Return the [X, Y] coordinate for the center point of the cell that contains the specified text.  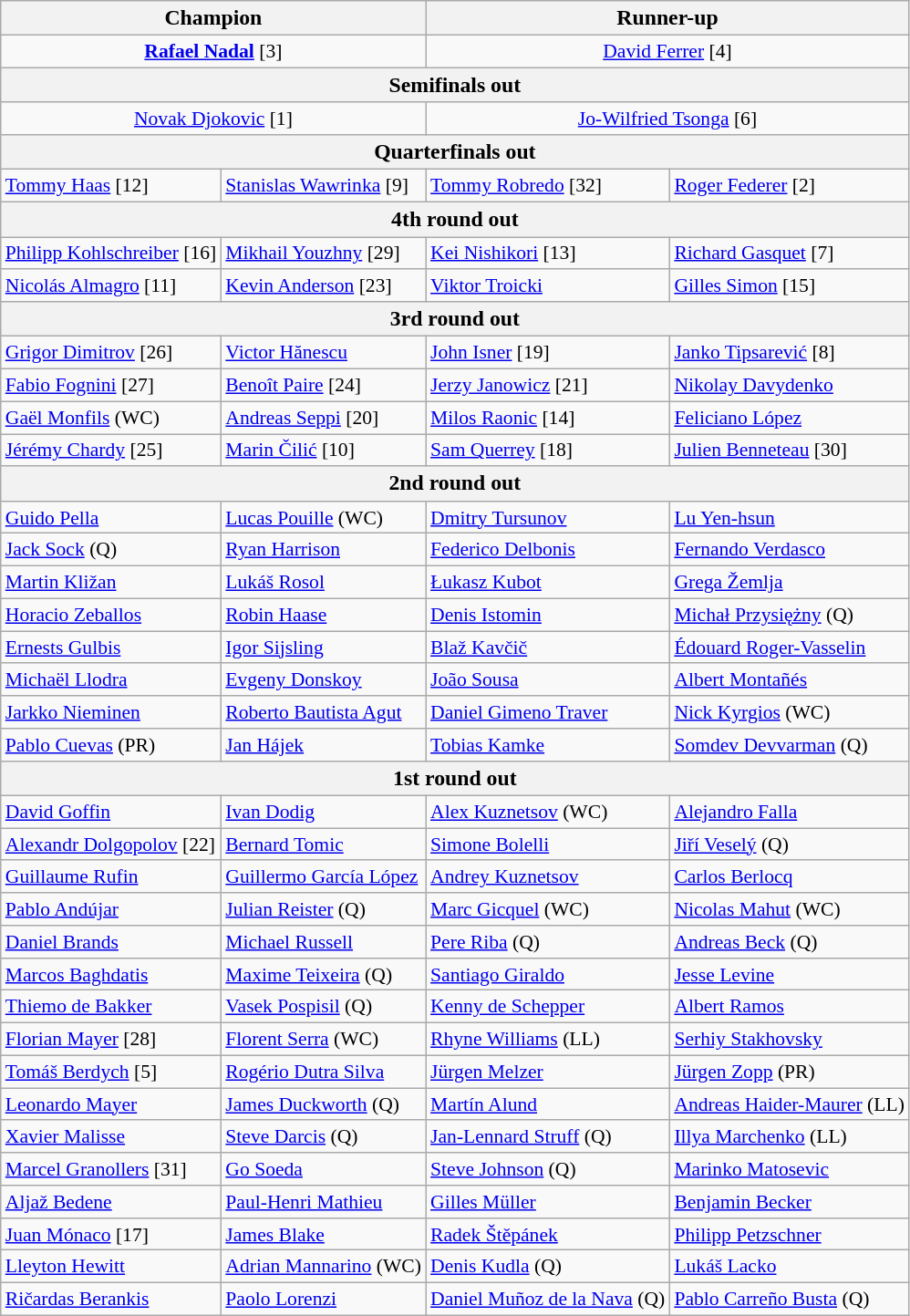
Ivan Dodig [323, 813]
Alejandro Falla [790, 813]
Runner-up [667, 18]
Alex Kuznetsov (WC) [547, 813]
Pablo Cuevas (PR) [111, 745]
Nicolas Mahut (WC) [790, 909]
Viktor Troicki [547, 286]
Victor Hănescu [323, 353]
Jérémy Chardy [25] [111, 451]
Roger Federer [2] [790, 186]
Semifinals out [455, 86]
Jesse Levine [790, 975]
Thiemo de Bakker [111, 1007]
Rafael Nadal [3] [213, 52]
Robin Haase [323, 615]
Kei Nishikori [13] [547, 254]
Martin Kližan [111, 583]
Feliciano López [790, 418]
Guillaume Rufin [111, 877]
Daniel Muñoz de la Nava (Q) [547, 1300]
Pablo Carreño Busta (Q) [790, 1300]
Michaël Llodra [111, 680]
Evgeny Donskoy [323, 680]
Paolo Lorenzi [323, 1300]
Blaž Kavčič [547, 648]
Adrian Mannarino (WC) [323, 1267]
Lukáš Lacko [790, 1267]
Pere Riba (Q) [547, 942]
Xavier Malisse [111, 1137]
Daniel Brands [111, 942]
Lleyton Hewitt [111, 1267]
Radek Štěpánek [547, 1235]
Tobias Kamke [547, 745]
Paul-Henri Mathieu [323, 1202]
Andrey Kuznetsov [547, 877]
David Ferrer [4] [667, 52]
Rhyne Williams (LL) [547, 1040]
Tommy Robredo [32] [547, 186]
Jo-Wilfried Tsonga [6] [667, 119]
Denis Kudla (Q) [547, 1267]
Pablo Andújar [111, 909]
John Isner [19] [547, 353]
Milos Raonic [14] [547, 418]
Albert Ramos [790, 1007]
Juan Mónaco [17] [111, 1235]
Ryan Harrison [323, 550]
Bernard Tomic [323, 845]
Maxime Teixeira (Q) [323, 975]
Benjamin Becker [790, 1202]
Champion [213, 18]
Tommy Haas [12] [111, 186]
Mikhail Youzhny [29] [323, 254]
Horacio Zeballos [111, 615]
Édouard Roger-Vasselin [790, 648]
Marcos Baghdatis [111, 975]
Jürgen Melzer [547, 1072]
Leonardo Mayer [111, 1104]
Gaël Monfils (WC) [111, 418]
Ernests Gulbis [111, 648]
Florian Mayer [28] [111, 1040]
Fernando Verdasco [790, 550]
Novak Djokovic [1] [213, 119]
Aljaž Bedene [111, 1202]
Florent Serra (WC) [323, 1040]
David Goffin [111, 813]
Michael Russell [323, 942]
Julian Reister (Q) [323, 909]
Michał Przysiężny (Q) [790, 615]
Andreas Seppi [20] [323, 418]
Philipp Petzschner [790, 1235]
Illya Marchenko (LL) [790, 1137]
Grega Žemlja [790, 583]
Łukasz Kubot [547, 583]
Ričardas Berankis [111, 1300]
Marinko Matosevic [790, 1169]
Julien Benneteau [30] [790, 451]
Steve Darcis (Q) [323, 1137]
Martín Alund [547, 1104]
Gilles Müller [547, 1202]
Nicolás Almagro [11] [111, 286]
Dmitry Tursunov [547, 518]
Andreas Haider-Maurer (LL) [790, 1104]
Marc Gicquel (WC) [547, 909]
Philipp Kohlschreiber [16] [111, 254]
Lucas Pouille (WC) [323, 518]
Tomáš Berdych [5] [111, 1072]
Gilles Simon [15] [790, 286]
Jack Sock (Q) [111, 550]
Jan-Lennard Struff (Q) [547, 1137]
Go Soeda [323, 1169]
Jiří Veselý (Q) [790, 845]
Kenny de Schepper [547, 1007]
Fabio Fognini [27] [111, 386]
2nd round out [455, 484]
Simone Bolelli [547, 845]
Denis Istomin [547, 615]
Albert Montañés [790, 680]
Grigor Dimitrov [26] [111, 353]
James Blake [323, 1235]
Rogério Dutra Silva [323, 1072]
Guillermo García López [323, 877]
Kevin Anderson [23] [323, 286]
James Duckworth (Q) [323, 1104]
Federico Delbonis [547, 550]
Serhiy Stakhovsky [790, 1040]
Steve Johnson (Q) [547, 1169]
Benoît Paire [24] [323, 386]
Lu Yen-hsun [790, 518]
Alexandr Dolgopolov [22] [111, 845]
Nikolay Davydenko [790, 386]
Jarkko Nieminen [111, 712]
Vasek Pospisil (Q) [323, 1007]
Quarterfinals out [455, 152]
Igor Sijsling [323, 648]
Daniel Gimeno Traver [547, 712]
Carlos Berlocq [790, 877]
Guido Pella [111, 518]
Marin Čilić [10] [323, 451]
Jürgen Zopp (PR) [790, 1072]
Santiago Giraldo [547, 975]
Nick Kyrgios (WC) [790, 712]
Stanislas Wawrinka [9] [323, 186]
Jerzy Janowicz [21] [547, 386]
Lukáš Rosol [323, 583]
Sam Querrey [18] [547, 451]
4th round out [455, 220]
João Sousa [547, 680]
Roberto Bautista Agut [323, 712]
Jan Hájek [323, 745]
Somdev Devvarman (Q) [790, 745]
Marcel Granollers [31] [111, 1169]
Janko Tipsarević [8] [790, 353]
3rd round out [455, 319]
Richard Gasquet [7] [790, 254]
1st round out [455, 779]
Andreas Beck (Q) [790, 942]
